Determine the (X, Y) coordinate at the center of the cell enclosing the given text.  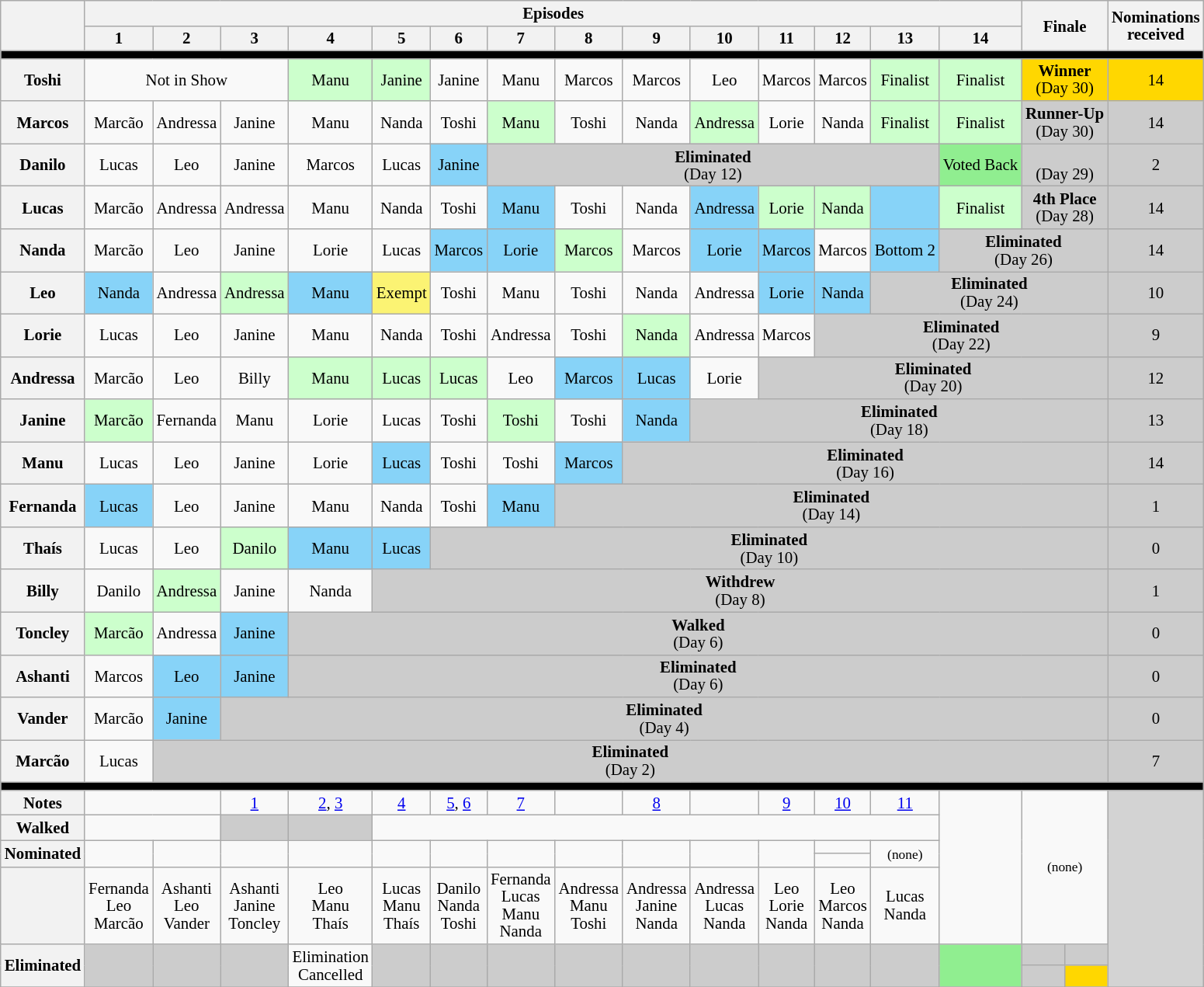
Withdrew(Day 8) (741, 590)
Exempt (402, 292)
Episodes (553, 13)
LucasManuThaís (402, 905)
Thaís (43, 548)
AshantiLeoVander (186, 905)
FernandaLeoMarcão (118, 905)
Eliminated(Day 2) (630, 761)
Not in Show (186, 79)
AndressaManuToshi (588, 905)
Eliminated(Day 12) (713, 165)
Eliminated(Day 18) (899, 421)
5 (402, 38)
Nominated (43, 853)
FernandaLucasManuNanda (520, 905)
Toncley (43, 634)
Runner-Up(Day 30) (1065, 123)
LeoManuThaís (331, 905)
LeoMarcosNanda (842, 905)
Eliminated(Day 16) (865, 463)
AndressaLucasNanda (723, 905)
3 (255, 38)
AndressaJanineNanda (657, 905)
Eliminated(Day 20) (933, 377)
Nominationsreceived (1155, 26)
5, 6 (459, 802)
Winner(Day 30) (1065, 79)
Eliminated(Day 10) (770, 548)
Eliminated(Day 22) (961, 335)
Vander (43, 719)
Eliminated (43, 966)
Eliminated(Day 26) (1023, 250)
4th Place(Day 28) (1065, 208)
Ashanti (43, 676)
Eliminated(Day 14) (832, 506)
DaniloNandaToshi (459, 905)
Notes (43, 802)
Finale (1065, 26)
LucasNanda (905, 905)
Eliminated(Day 6) (699, 676)
AshantiJanineToncley (255, 905)
Eliminated(Day 4) (664, 719)
Voted Back (980, 165)
Walked(Day 6) (699, 634)
Bottom 2 (905, 250)
Eliminated(Day 24) (989, 292)
2, 3 (331, 802)
LeoLorieNanda (786, 905)
Walked (43, 828)
EliminationCancelled (331, 966)
(Day 29) (1065, 165)
6 (459, 38)
